Return the [x, y] coordinate for the center point of the cell that contains the specified text.  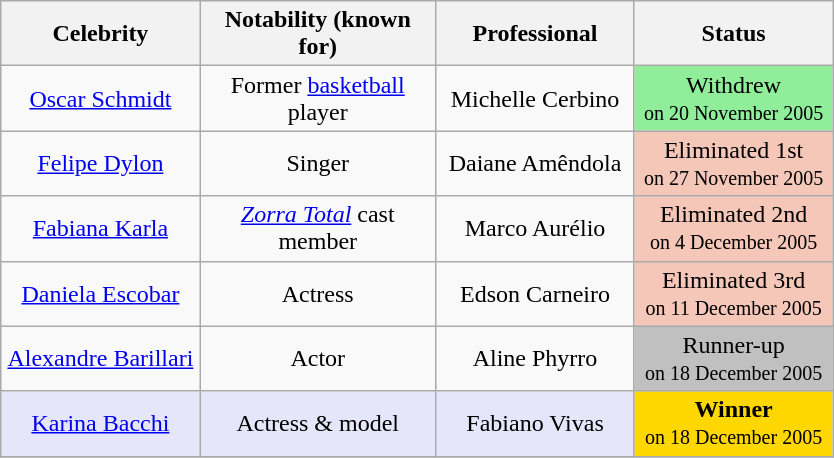
Michelle Cerbino [536, 98]
Status [734, 34]
Aline Phyrro [536, 358]
Daiane Amêndola [536, 164]
Oscar Schmidt [100, 98]
Actress [318, 294]
Eliminated 3rdon 11 December 2005 [734, 294]
Felipe Dylon [100, 164]
Singer [318, 164]
Professional [536, 34]
Former basketball player [318, 98]
Celebrity [100, 34]
Zorra Total cast member [318, 228]
Actress & model [318, 424]
Karina Bacchi [100, 424]
Daniela Escobar [100, 294]
Eliminated 1ston 27 November 2005 [734, 164]
Alexandre Barillari [100, 358]
Eliminated 2ndon 4 December 2005 [734, 228]
Runner-upon 18 December 2005 [734, 358]
Marco Aurélio [536, 228]
Edson Carneiro [536, 294]
Actor [318, 358]
Winneron 18 December 2005 [734, 424]
Fabiano Vivas [536, 424]
Fabiana Karla [100, 228]
Notability (known for) [318, 34]
Withdrewon 20 November 2005 [734, 98]
